Find where the given text appears and provide that cell's center as [x, y] coordinate. 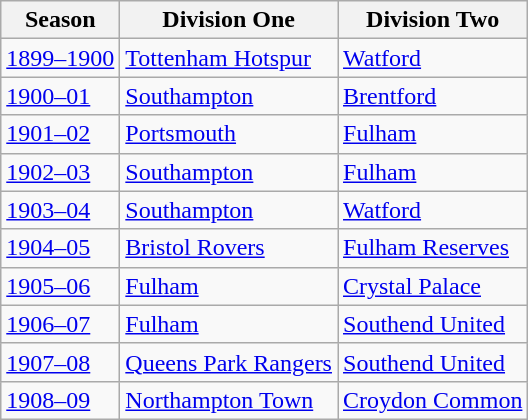
1899–1900 [60, 58]
1902–03 [60, 172]
Queens Park Rangers [229, 362]
Crystal Palace [433, 286]
Bristol Rovers [229, 248]
1905–06 [60, 286]
Season [60, 20]
Portsmouth [229, 134]
1906–07 [60, 324]
1907–08 [60, 362]
Northampton Town [229, 400]
Division Two [433, 20]
1908–09 [60, 400]
1903–04 [60, 210]
1900–01 [60, 96]
1901–02 [60, 134]
Division One [229, 20]
1904–05 [60, 248]
Tottenham Hotspur [229, 58]
Fulham Reserves [433, 248]
Croydon Common [433, 400]
Brentford [433, 96]
